Locate the cell with the specified text and output its [X, Y] center coordinate. 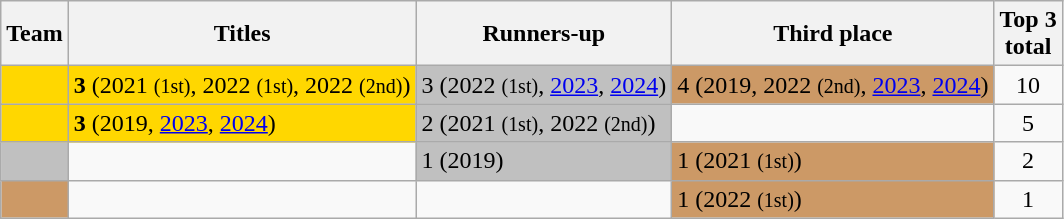
1 (2022 (1st)) [833, 199]
3 (2019, 2023, 2024) [242, 123]
Team [35, 34]
1 [1028, 199]
Top 3 total [1028, 34]
4 (2019, 2022 (2nd), 2023, 2024) [833, 85]
3 (2021 (1st), 2022 (1st), 2022 (2nd)) [242, 85]
5 [1028, 123]
Third place [833, 34]
Titles [242, 34]
2 (2021 (1st), 2022 (2nd)) [544, 123]
1 (2019) [544, 161]
10 [1028, 85]
3 (2022 (1st), 2023, 2024) [544, 85]
2 [1028, 161]
1 (2021 (1st)) [833, 161]
Runners-up [544, 34]
